Detect which cell encompasses the target text, then output its [x, y] center coordinate. 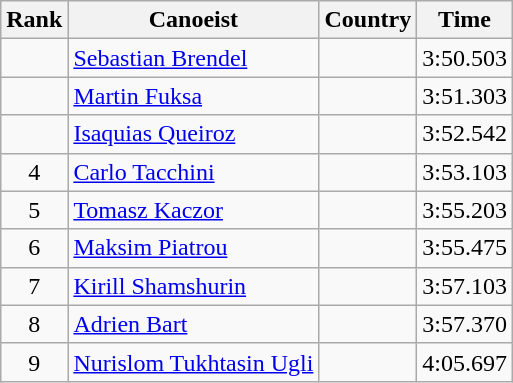
Rank [34, 20]
7 [34, 286]
3:53.103 [465, 172]
3:50.503 [465, 58]
Canoeist [194, 20]
Martin Fuksa [194, 96]
Maksim Piatrou [194, 248]
6 [34, 248]
9 [34, 362]
Adrien Bart [194, 324]
3:55.203 [465, 210]
Carlo Tacchini [194, 172]
3:57.103 [465, 286]
4 [34, 172]
Nurislom Tukhtasin Ugli [194, 362]
Sebastian Brendel [194, 58]
Tomasz Kaczor [194, 210]
5 [34, 210]
4:05.697 [465, 362]
3:51.303 [465, 96]
3:52.542 [465, 134]
Time [465, 20]
3:57.370 [465, 324]
Isaquias Queiroz [194, 134]
Kirill Shamshurin [194, 286]
Country [368, 20]
3:55.475 [465, 248]
8 [34, 324]
